Identify which cell holds the provided text, then report its [X, Y] central coordinate. 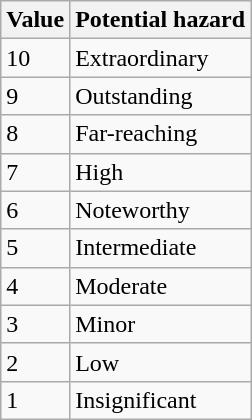
Far-reaching [160, 134]
Value [36, 20]
9 [36, 96]
6 [36, 210]
Low [160, 362]
Noteworthy [160, 210]
High [160, 172]
Outstanding [160, 96]
4 [36, 286]
Extraordinary [160, 58]
2 [36, 362]
7 [36, 172]
1 [36, 400]
Minor [160, 324]
5 [36, 248]
Intermediate [160, 248]
Potential hazard [160, 20]
3 [36, 324]
Moderate [160, 286]
10 [36, 58]
8 [36, 134]
Insignificant [160, 400]
